Determine the (x, y) coordinate at the center of the cell enclosing the given text.  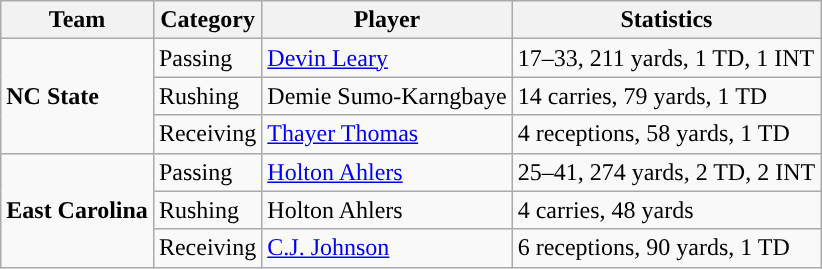
Devin Leary (387, 58)
Statistics (666, 20)
Thayer Thomas (387, 134)
Demie Sumo-Karngbaye (387, 96)
4 carries, 48 yards (666, 210)
NC State (78, 96)
Player (387, 20)
17–33, 211 yards, 1 TD, 1 INT (666, 58)
Team (78, 20)
25–41, 274 yards, 2 TD, 2 INT (666, 172)
C.J. Johnson (387, 248)
14 carries, 79 yards, 1 TD (666, 96)
4 receptions, 58 yards, 1 TD (666, 134)
Category (207, 20)
East Carolina (78, 210)
6 receptions, 90 yards, 1 TD (666, 248)
